For the text-containing cell, return its midpoint in (X, Y) coordinate format. 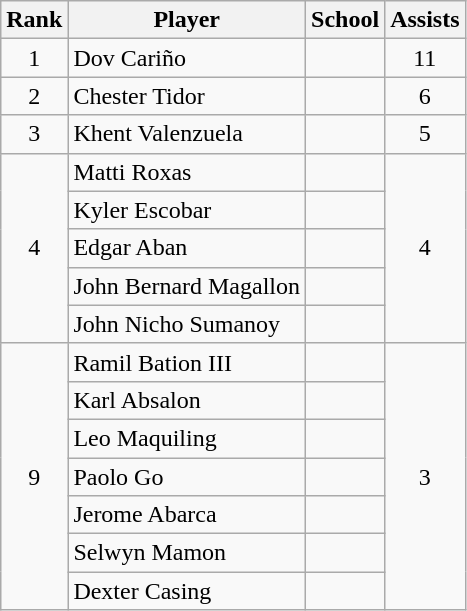
Kyler Escobar (187, 210)
Player (187, 20)
Dexter Casing (187, 591)
Ramil Bation III (187, 362)
Karl Absalon (187, 400)
Chester Tidor (187, 96)
Matti Roxas (187, 172)
Assists (425, 20)
5 (425, 134)
John Bernard Magallon (187, 286)
6 (425, 96)
School (346, 20)
Khent Valenzuela (187, 134)
Jerome Abarca (187, 515)
Selwyn Mamon (187, 553)
11 (425, 58)
Edgar Aban (187, 248)
Paolo Go (187, 477)
1 (34, 58)
9 (34, 476)
Dov Cariño (187, 58)
John Nicho Sumanoy (187, 324)
Rank (34, 20)
Leo Maquiling (187, 438)
2 (34, 96)
